Capture the cell that displays the provided text and extract its (x, y) central coordinate. 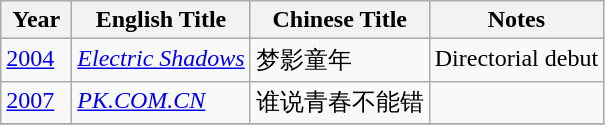
Notes (516, 20)
PK.COM.CN (161, 102)
梦影童年 (340, 60)
English Title (161, 20)
2007 (36, 102)
2004 (36, 60)
谁说青春不能错 (340, 102)
Electric Shadows (161, 60)
Year (36, 20)
Directorial debut (516, 60)
Chinese Title (340, 20)
